Extract the (x, y) coordinate from the center of the cell holding the provided text.  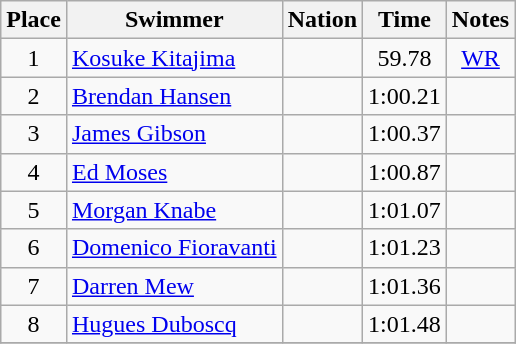
1:01.36 (405, 286)
Domenico Fioravanti (174, 248)
1:01.23 (405, 248)
8 (34, 324)
3 (34, 134)
59.78 (405, 58)
Nation (322, 20)
James Gibson (174, 134)
6 (34, 248)
Ed Moses (174, 172)
1 (34, 58)
1:00.87 (405, 172)
2 (34, 96)
1:00.21 (405, 96)
7 (34, 286)
Place (34, 20)
4 (34, 172)
5 (34, 210)
Time (405, 20)
1:01.07 (405, 210)
Darren Mew (174, 286)
Hugues Duboscq (174, 324)
WR (480, 58)
Brendan Hansen (174, 96)
1:00.37 (405, 134)
Morgan Knabe (174, 210)
1:01.48 (405, 324)
Notes (480, 20)
Kosuke Kitajima (174, 58)
Swimmer (174, 20)
